Output the [x, y] coordinate of the center of the cell containing the given text.  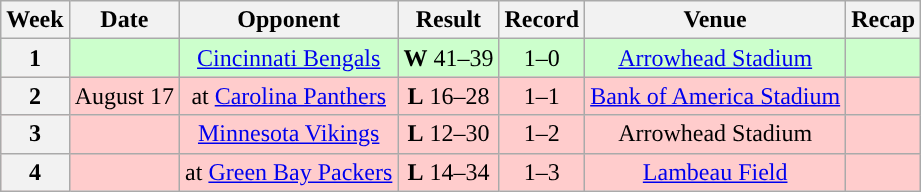
Cincinnati Bengals [289, 58]
Result [448, 20]
Minnesota Vikings [289, 134]
Venue [716, 20]
1–1 [542, 96]
Week [35, 20]
2 [35, 96]
Opponent [289, 20]
August 17 [124, 96]
at Green Bay Packers [289, 172]
L 16–28 [448, 96]
Lambeau Field [716, 172]
Recap [884, 20]
Date [124, 20]
L 12–30 [448, 134]
1 [35, 58]
W 41–39 [448, 58]
at Carolina Panthers [289, 96]
L 14–34 [448, 172]
Record [542, 20]
1–0 [542, 58]
1–3 [542, 172]
Bank of America Stadium [716, 96]
1–2 [542, 134]
4 [35, 172]
3 [35, 134]
